Pinpoint the cell where the given text exists, returning its [X, Y] midpoint coordinate. 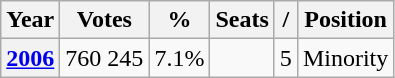
7.1% [180, 58]
/ [286, 20]
% [180, 20]
Minority [345, 58]
5 [286, 58]
Year [30, 20]
Seats [242, 20]
Votes [104, 20]
2006 [30, 58]
760 245 [104, 58]
Position [345, 20]
